Pinpoint the cell where the given text exists, returning its (x, y) midpoint coordinate. 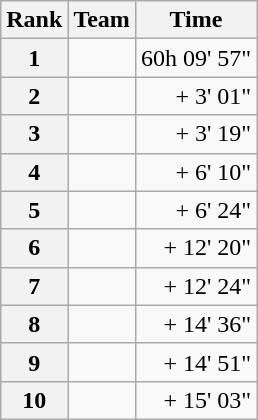
7 (34, 286)
+ 6' 10" (196, 172)
Rank (34, 20)
+ 15' 03" (196, 400)
+ 14' 51" (196, 362)
2 (34, 96)
8 (34, 324)
9 (34, 362)
6 (34, 248)
Time (196, 20)
3 (34, 134)
1 (34, 58)
4 (34, 172)
+ 3' 19" (196, 134)
5 (34, 210)
+ 12' 20" (196, 248)
10 (34, 400)
+ 14' 36" (196, 324)
Team (102, 20)
+ 3' 01" (196, 96)
60h 09' 57" (196, 58)
+ 12' 24" (196, 286)
+ 6' 24" (196, 210)
